Search for the cell housing the specified text and yield its (x, y) center coordinate. 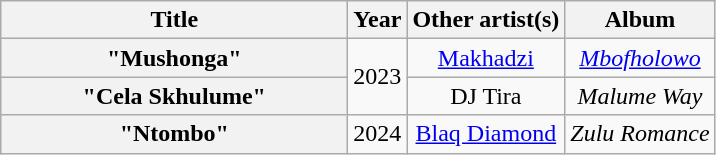
"Cela Skhulume" (174, 96)
Mbofholowo (640, 58)
Blaq Diamond (486, 134)
Makhadzi (486, 58)
Year (378, 20)
"Ntombo" (174, 134)
Album (640, 20)
"Mushonga" (174, 58)
2023 (378, 77)
Malume Way (640, 96)
Title (174, 20)
Other artist(s) (486, 20)
Zulu Romance (640, 134)
2024 (378, 134)
DJ Tira (486, 96)
